Return [x, y] of the center of cell containing provided text 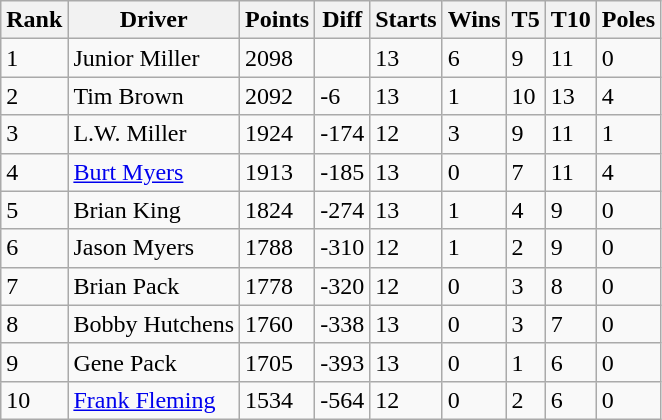
Junior Miller [154, 58]
-338 [342, 324]
-174 [342, 134]
Starts [406, 20]
Poles [628, 20]
Frank Fleming [154, 400]
2092 [278, 96]
1824 [278, 210]
5 [34, 210]
-320 [342, 286]
T5 [526, 20]
Brian Pack [154, 286]
T10 [570, 20]
-393 [342, 362]
-274 [342, 210]
Diff [342, 20]
Wins [474, 20]
1705 [278, 362]
Points [278, 20]
Jason Myers [154, 248]
Gene Pack [154, 362]
-310 [342, 248]
Rank [34, 20]
Bobby Hutchens [154, 324]
Tim Brown [154, 96]
Brian King [154, 210]
1913 [278, 172]
1788 [278, 248]
Driver [154, 20]
-6 [342, 96]
-564 [342, 400]
Burt Myers [154, 172]
1534 [278, 400]
2098 [278, 58]
L.W. Miller [154, 134]
1778 [278, 286]
-185 [342, 172]
1924 [278, 134]
1760 [278, 324]
